Provide the [X, Y] coordinate of the cell's center where the given text is located.  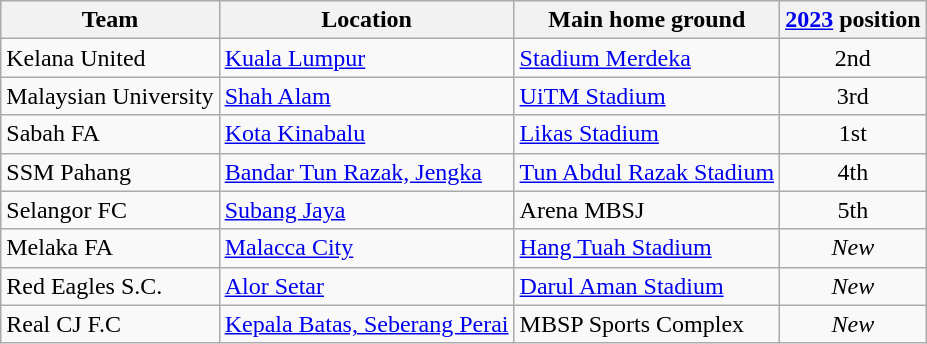
2nd [853, 58]
Main home ground [647, 20]
2023 position [853, 20]
Kota Kinabalu [366, 134]
Kuala Lumpur [366, 58]
Shah Alam [366, 96]
Malacca City [366, 248]
4th [853, 172]
UiTM Stadium [647, 96]
Alor Setar [366, 286]
5th [853, 210]
Real CJ F.C [110, 324]
Hang Tuah Stadium [647, 248]
Darul Aman Stadium [647, 286]
Sabah FA [110, 134]
3rd [853, 96]
1st [853, 134]
SSM Pahang [110, 172]
Stadium Merdeka [647, 58]
Selangor FC [110, 210]
Location [366, 20]
Bandar Tun Razak, Jengka [366, 172]
Team [110, 20]
Melaka FA [110, 248]
Kelana United [110, 58]
Red Eagles S.C. [110, 286]
Malaysian University [110, 96]
MBSP Sports Complex [647, 324]
Kepala Batas, Seberang Perai [366, 324]
Tun Abdul Razak Stadium [647, 172]
Likas Stadium [647, 134]
Arena MBSJ [647, 210]
Subang Jaya [366, 210]
